Capture the cell that displays the provided text and extract its [x, y] central coordinate. 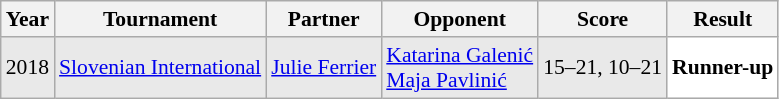
Runner-up [722, 68]
15–21, 10–21 [602, 68]
Katarina Galenić Maja Pavlinić [460, 68]
Result [722, 19]
Slovenian International [160, 68]
Year [28, 19]
Partner [324, 19]
Julie Ferrier [324, 68]
Opponent [460, 19]
Tournament [160, 19]
Score [602, 19]
2018 [28, 68]
